Determine the [x, y] coordinate at the center of the cell enclosing the given text.  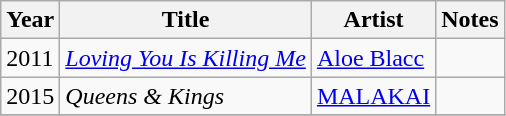
Queens & Kings [186, 96]
Aloe Blacc [373, 58]
2015 [30, 96]
2011 [30, 58]
Title [186, 20]
Artist [373, 20]
Loving You Is Killing Me [186, 58]
MALAKAI [373, 96]
Year [30, 20]
Notes [470, 20]
